Pinpoint the cell where the given text exists, returning its (X, Y) midpoint coordinate. 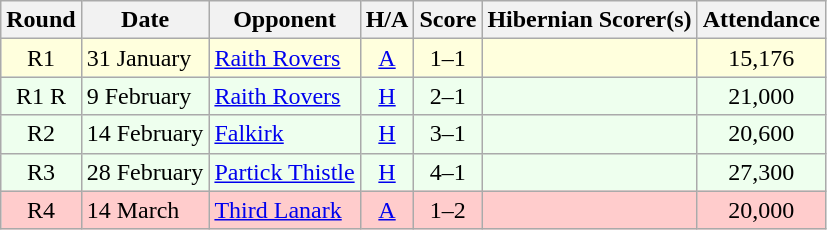
Date (145, 20)
Hibernian Scorer(s) (590, 20)
R1 R (41, 96)
14 February (145, 134)
27,300 (761, 172)
Falkirk (284, 134)
14 March (145, 210)
31 January (145, 58)
15,176 (761, 58)
H/A (387, 20)
R3 (41, 172)
R1 (41, 58)
4–1 (448, 172)
Score (448, 20)
Opponent (284, 20)
21,000 (761, 96)
Partick Thistle (284, 172)
2–1 (448, 96)
Third Lanark (284, 210)
1–2 (448, 210)
20,600 (761, 134)
20,000 (761, 210)
R4 (41, 210)
9 February (145, 96)
Round (41, 20)
1–1 (448, 58)
Attendance (761, 20)
R2 (41, 134)
3–1 (448, 134)
28 February (145, 172)
